Output the (x, y) coordinate of the center of the cell containing the given text.  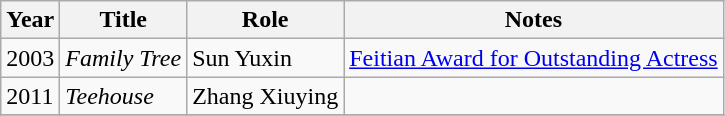
2011 (30, 96)
Zhang Xiuying (266, 96)
Title (124, 20)
Notes (534, 20)
Family Tree (124, 58)
Teehouse (124, 96)
Year (30, 20)
Sun Yuxin (266, 58)
Feitian Award for Outstanding Actress (534, 58)
Role (266, 20)
2003 (30, 58)
